Return the (X, Y) coordinate for the center point of the cell that contains the specified text.  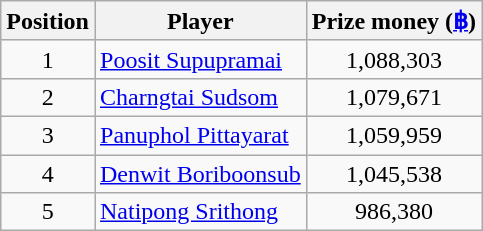
1,088,303 (394, 59)
1,045,538 (394, 173)
1,079,671 (394, 97)
986,380 (394, 212)
Denwit Boriboonsub (200, 173)
Position (48, 21)
1 (48, 59)
1,059,959 (394, 135)
Natipong Srithong (200, 212)
Poosit Supupramai (200, 59)
3 (48, 135)
4 (48, 173)
Prize money (฿) (394, 21)
Player (200, 21)
Panuphol Pittayarat (200, 135)
Charngtai Sudsom (200, 97)
2 (48, 97)
5 (48, 212)
